Find where the given text appears and provide that cell's center as [X, Y] coordinate. 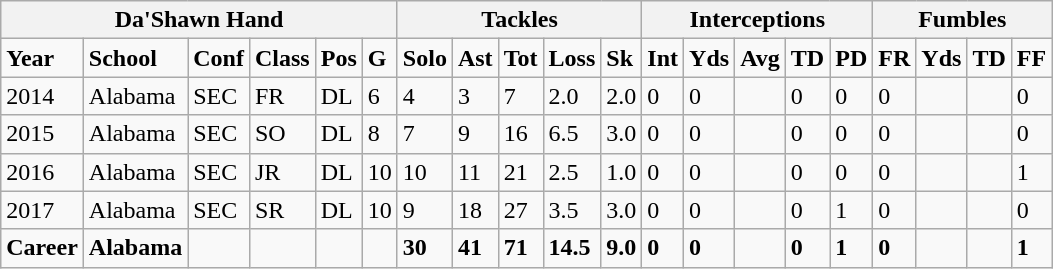
SO [282, 134]
2014 [42, 96]
School [135, 58]
Class [282, 58]
8 [380, 134]
Tackles [519, 20]
1.0 [622, 172]
6.5 [572, 134]
2015 [42, 134]
PD [852, 58]
16 [520, 134]
2017 [42, 210]
Tot [520, 58]
SR [282, 210]
30 [424, 248]
Int [663, 58]
3.5 [572, 210]
9.0 [622, 248]
Career [42, 248]
Avg [760, 58]
2.5 [572, 172]
41 [475, 248]
Year [42, 58]
Da'Shawn Hand [200, 20]
Fumbles [962, 20]
2016 [42, 172]
FF [1031, 58]
G [380, 58]
Solo [424, 58]
21 [520, 172]
11 [475, 172]
Pos [338, 58]
14.5 [572, 248]
JR [282, 172]
4 [424, 96]
Ast [475, 58]
71 [520, 248]
Conf [219, 58]
3 [475, 96]
Sk [622, 58]
27 [520, 210]
Loss [572, 58]
Interceptions [758, 20]
18 [475, 210]
6 [380, 96]
